Scan for the cell matching the given text and deliver its [x, y] coordinate at center. 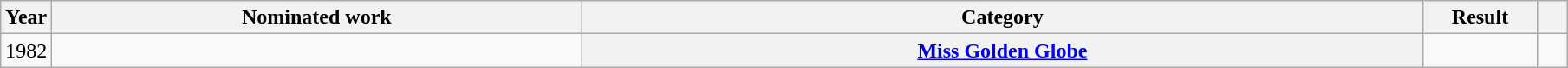
1982 [26, 51]
Year [26, 17]
Category [1002, 17]
Result [1480, 17]
Miss Golden Globe [1002, 51]
Nominated work [317, 17]
